Identify which cell holds the provided text, then report its (X, Y) central coordinate. 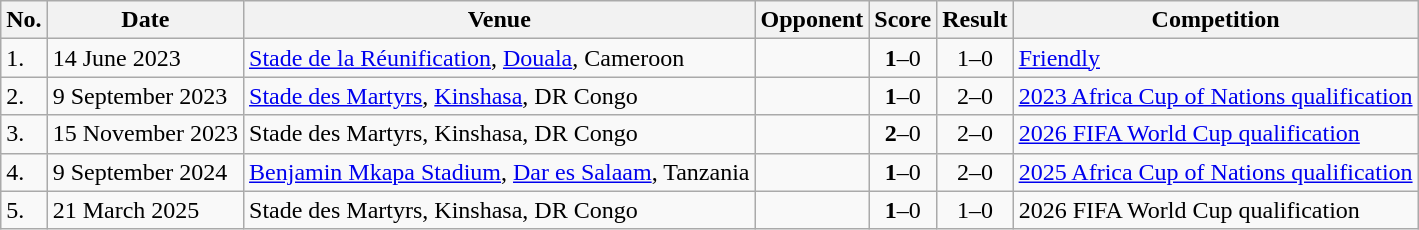
15 November 2023 (145, 134)
Stade de la Réunification, Douala, Cameroon (500, 58)
21 March 2025 (145, 210)
3. (24, 134)
5. (24, 210)
No. (24, 20)
Result (975, 20)
2. (24, 96)
2025 Africa Cup of Nations qualification (1216, 172)
1. (24, 58)
14 June 2023 (145, 58)
2023 Africa Cup of Nations qualification (1216, 96)
Competition (1216, 20)
Score (903, 20)
Venue (500, 20)
Opponent (812, 20)
Benjamin Mkapa Stadium, Dar es Salaam, Tanzania (500, 172)
9 September 2024 (145, 172)
Friendly (1216, 58)
9 September 2023 (145, 96)
4. (24, 172)
Date (145, 20)
